Locate the cell with the specified text and output its [X, Y] center coordinate. 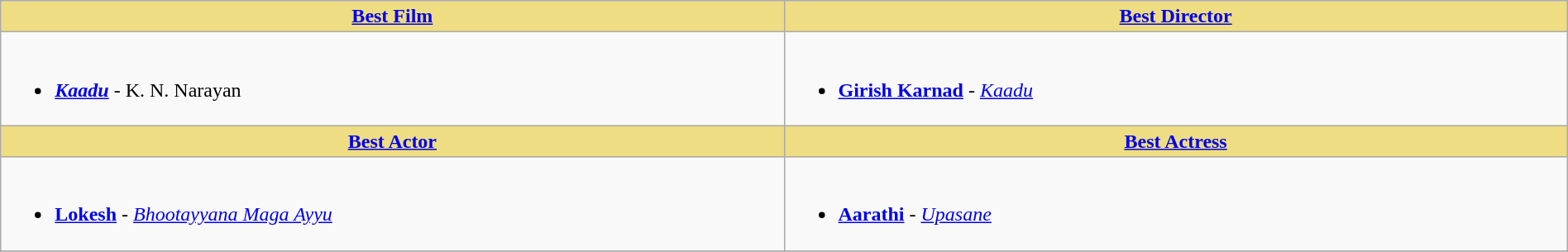
Aarathi - Upasane [1176, 203]
Best Film [392, 17]
Girish Karnad - Kaadu [1176, 79]
Kaadu - K. N. Narayan [392, 79]
Lokesh - Bhootayyana Maga Ayyu [392, 203]
Best Actress [1176, 141]
Best Director [1176, 17]
Best Actor [392, 141]
